Extract the [X, Y] coordinate from the center of the cell holding the provided text.  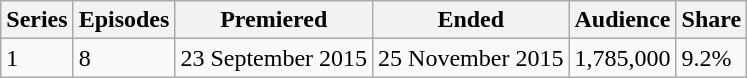
25 November 2015 [471, 58]
Episodes [124, 20]
Series [37, 20]
1 [37, 58]
9.2% [712, 58]
1,785,000 [622, 58]
8 [124, 58]
Audience [622, 20]
Ended [471, 20]
Premiered [274, 20]
Share [712, 20]
23 September 2015 [274, 58]
